Find where the given text appears and provide that cell's center as (x, y) coordinate. 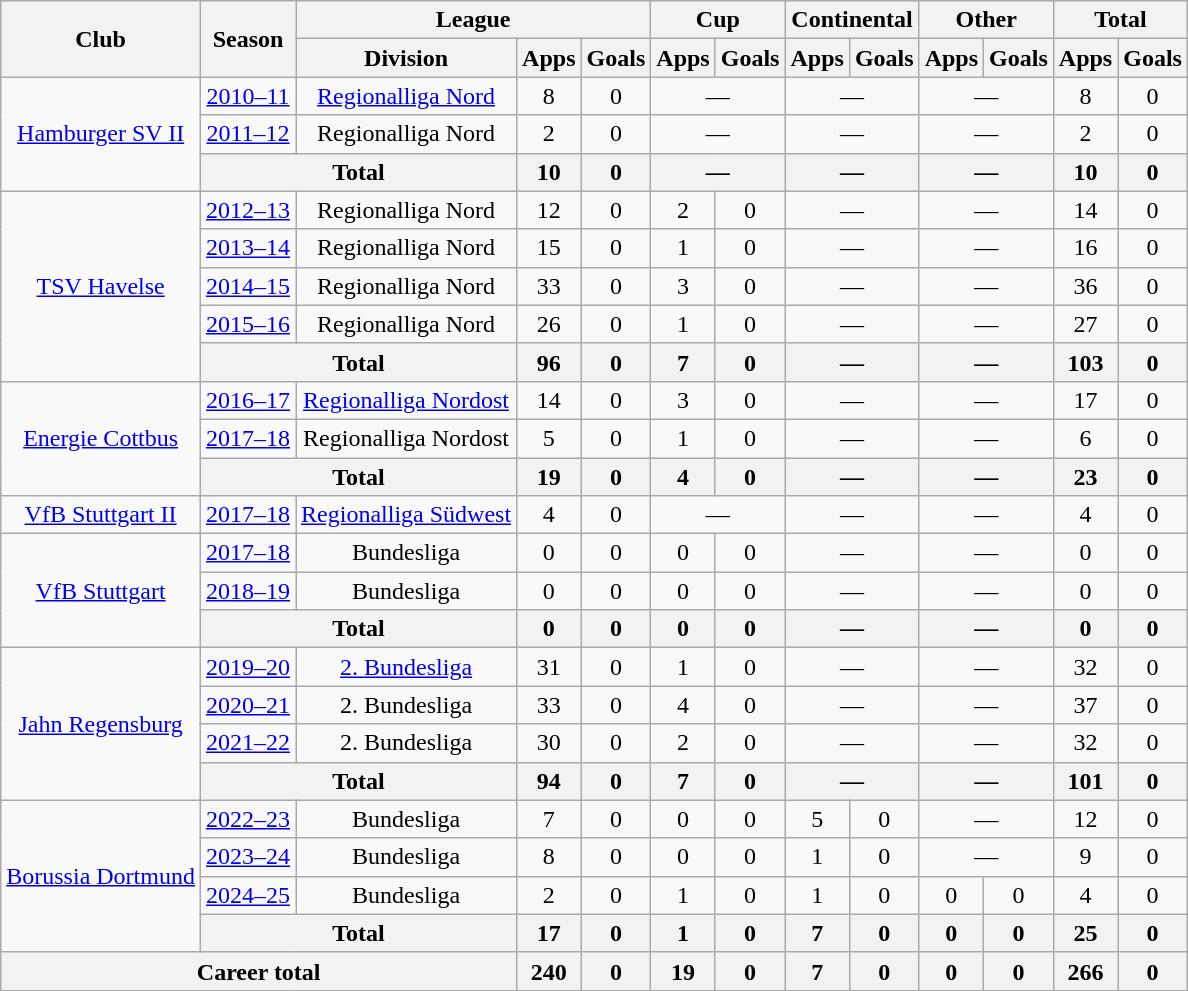
6 (1085, 438)
26 (549, 324)
Other (986, 20)
31 (549, 667)
15 (549, 248)
Cup (718, 20)
9 (1085, 857)
Borussia Dortmund (101, 876)
2024–25 (248, 895)
2015–16 (248, 324)
2014–15 (248, 286)
2021–22 (248, 743)
101 (1085, 781)
266 (1085, 971)
Club (101, 39)
2016–17 (248, 400)
37 (1085, 705)
Career total (259, 971)
27 (1085, 324)
2023–24 (248, 857)
2020–21 (248, 705)
Jahn Regensburg (101, 724)
2010–11 (248, 96)
Regionalliga Südwest (406, 515)
TSV Havelse (101, 286)
2013–14 (248, 248)
30 (549, 743)
94 (549, 781)
VfB Stuttgart II (101, 515)
2012–13 (248, 210)
96 (549, 362)
16 (1085, 248)
2019–20 (248, 667)
2018–19 (248, 591)
103 (1085, 362)
25 (1085, 933)
Season (248, 39)
Hamburger SV II (101, 134)
Division (406, 58)
23 (1085, 477)
36 (1085, 286)
Energie Cottbus (101, 438)
VfB Stuttgart (101, 591)
2022–23 (248, 819)
Continental (852, 20)
2011–12 (248, 134)
240 (549, 971)
League (474, 20)
